Locate the cell with the specified text and output its (X, Y) center coordinate. 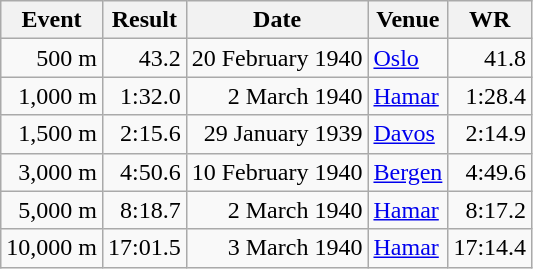
3,000 m (52, 172)
Date (277, 20)
1:32.0 (144, 96)
4:50.6 (144, 172)
2:14.9 (490, 134)
41.8 (490, 58)
20 February 1940 (277, 58)
8:18.7 (144, 210)
Venue (408, 20)
WR (490, 20)
Bergen (408, 172)
Oslo (408, 58)
1,500 m (52, 134)
4:49.6 (490, 172)
8:17.2 (490, 210)
2:15.6 (144, 134)
3 March 1940 (277, 248)
10,000 m (52, 248)
1:28.4 (490, 96)
43.2 (144, 58)
1,000 m (52, 96)
500 m (52, 58)
17:01.5 (144, 248)
Result (144, 20)
29 January 1939 (277, 134)
17:14.4 (490, 248)
10 February 1940 (277, 172)
5,000 m (52, 210)
Event (52, 20)
Davos (408, 134)
